Scan for the cell matching the given text and deliver its [X, Y] coordinate at center. 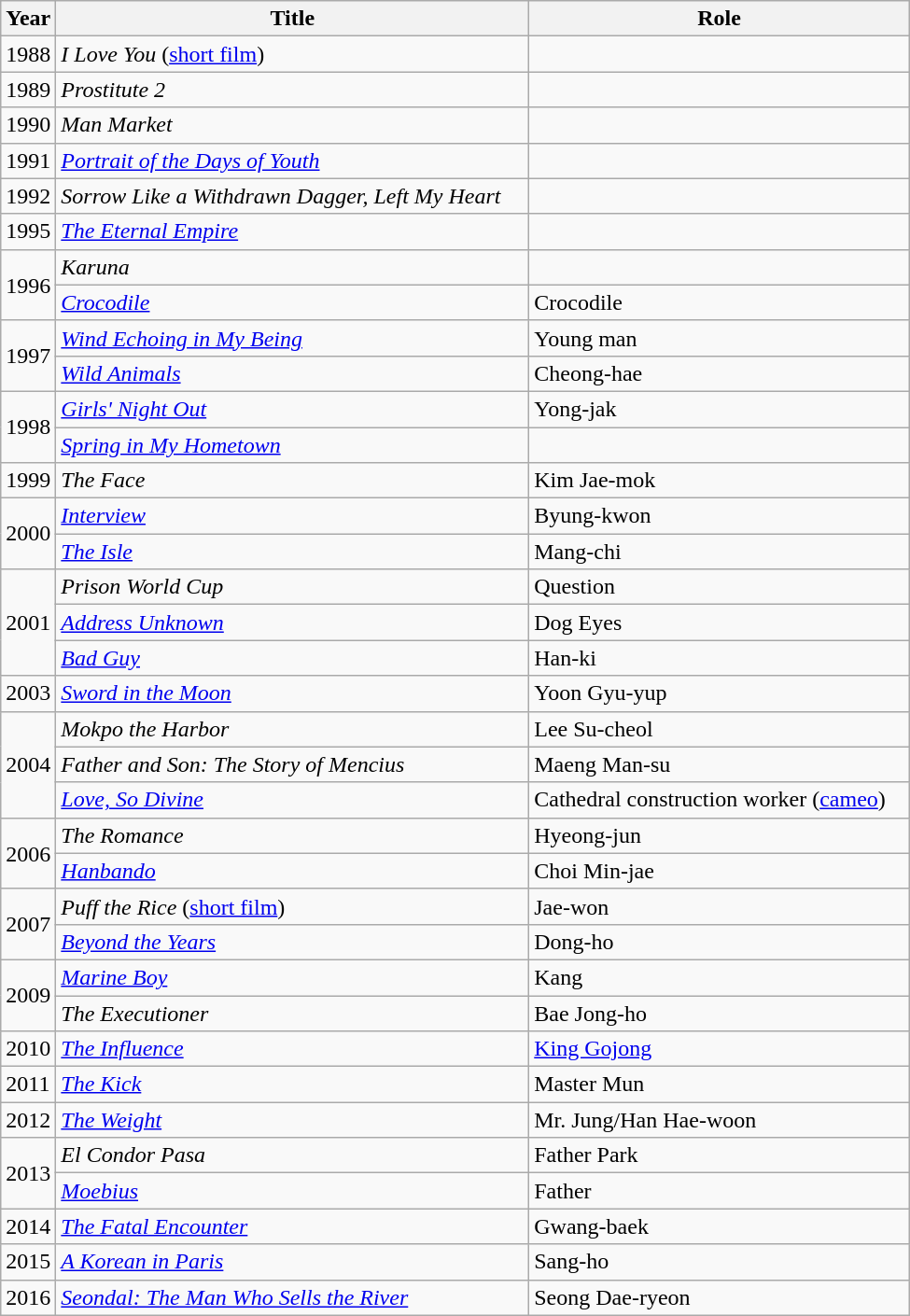
2010 [28, 1049]
Man Market [293, 125]
Karuna [293, 267]
The Influence [293, 1049]
Hanbando [293, 871]
The Fatal Encounter [293, 1226]
Spring in My Hometown [293, 445]
The Face [293, 481]
Han-ki [720, 658]
Father [720, 1191]
2003 [28, 693]
Kim Jae-mok [720, 481]
1996 [28, 285]
Yong-jak [720, 409]
Cheong-hae [720, 373]
2013 [28, 1173]
Love, So Divine [293, 800]
Dong-ho [720, 942]
Gwang-baek [720, 1226]
Kang [720, 977]
Byung-kwon [720, 516]
2006 [28, 853]
1991 [28, 161]
The Executioner [293, 1013]
The Weight [293, 1120]
Marine Boy [293, 977]
Sang-ho [720, 1262]
Maeng Man-su [720, 764]
Seondal: The Man Who Sells the River [293, 1297]
Wind Echoing in My Being [293, 338]
Seong Dae-ryeon [720, 1297]
Father and Son: The Story of Mencius [293, 764]
1995 [28, 231]
Sorrow Like a Withdrawn Dagger, Left My Heart [293, 196]
2012 [28, 1120]
Question [720, 587]
Mr. Jung/Han Hae-woon [720, 1120]
Dog Eyes [720, 623]
2011 [28, 1085]
King Gojong [720, 1049]
Year [28, 19]
2000 [28, 534]
2014 [28, 1226]
Bae Jong-ho [720, 1013]
2004 [28, 764]
1997 [28, 356]
1988 [28, 54]
El Condor Pasa [293, 1155]
Lee Su-cheol [720, 729]
Interview [293, 516]
1989 [28, 90]
Prison World Cup [293, 587]
2015 [28, 1262]
1992 [28, 196]
Puff the Rice (short film) [293, 906]
Title [293, 19]
1999 [28, 481]
Father Park [720, 1155]
Choi Min-jae [720, 871]
Moebius [293, 1191]
The Kick [293, 1085]
2001 [28, 623]
Mang-chi [720, 552]
I Love You (short film) [293, 54]
Yoon Gyu-yup [720, 693]
Sword in the Moon [293, 693]
2016 [28, 1297]
Beyond the Years [293, 942]
The Eternal Empire [293, 231]
Bad Guy [293, 658]
1990 [28, 125]
Mokpo the Harbor [293, 729]
2009 [28, 995]
Hyeong-jun [720, 835]
1998 [28, 427]
A Korean in Paris [293, 1262]
Wild Animals [293, 373]
Girls' Night Out [293, 409]
Cathedral construction worker (cameo) [720, 800]
Portrait of the Days of Youth [293, 161]
Prostitute 2 [293, 90]
Young man [720, 338]
Master Mun [720, 1085]
Role [720, 19]
The Romance [293, 835]
2007 [28, 924]
Address Unknown [293, 623]
Jae-won [720, 906]
The Isle [293, 552]
